Output the [x, y] coordinate of the center of the cell containing the given text.  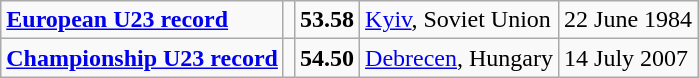
European U23 record [142, 20]
53.58 [326, 20]
22 June 1984 [628, 20]
Debrecen, Hungary [460, 58]
Championship U23 record [142, 58]
54.50 [326, 58]
Kyiv, Soviet Union [460, 20]
14 July 2007 [628, 58]
